Return the [x, y] coordinate for the center point of the cell that contains the specified text.  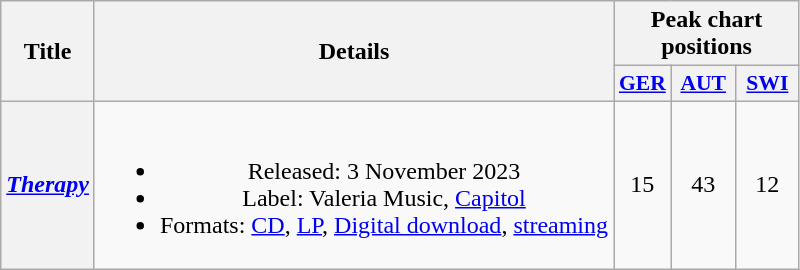
43 [703, 184]
15 [643, 184]
Details [354, 52]
12 [767, 184]
Therapy [48, 184]
SWI [767, 84]
Released: 3 November 2023Label: Valeria Music, CapitolFormats: CD, LP, Digital download, streaming [354, 184]
AUT [703, 84]
GER [643, 84]
Title [48, 52]
Peak chart positions [707, 34]
